Determine the (X, Y) coordinate at the center of the cell enclosing the given text.  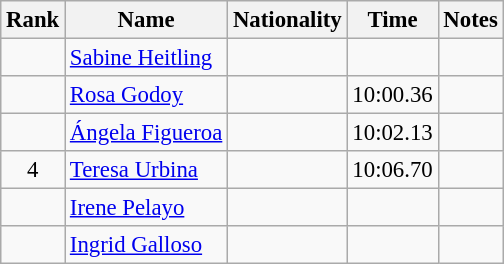
Rank (33, 20)
Rosa Godoy (146, 95)
10:02.13 (392, 133)
Time (392, 20)
Ángela Figueroa (146, 133)
Name (146, 20)
Irene Pelayo (146, 208)
Ingrid Galloso (146, 245)
Notes (470, 20)
Teresa Urbina (146, 170)
4 (33, 170)
10:06.70 (392, 170)
10:00.36 (392, 95)
Nationality (288, 20)
Sabine Heitling (146, 58)
